Determine the (x, y) coordinate at the center of the cell enclosing the given text.  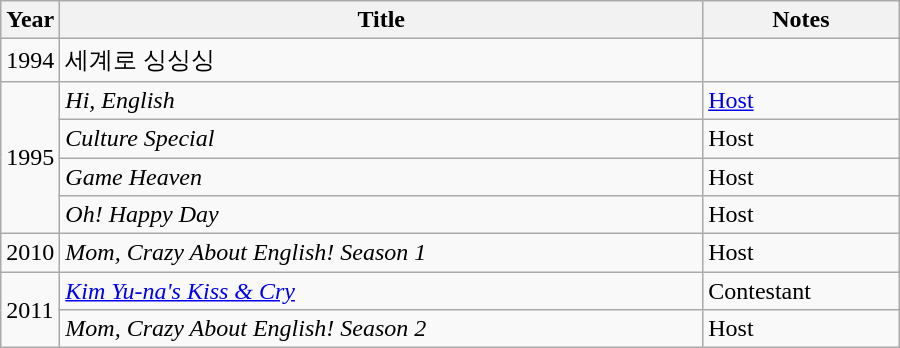
Mom, Crazy About English! Season 1 (382, 253)
Mom, Crazy About English! Season 2 (382, 329)
Notes (802, 20)
1995 (30, 157)
Year (30, 20)
Kim Yu-na's Kiss & Cry (382, 291)
Title (382, 20)
세계로 싱싱싱 (382, 60)
Culture Special (382, 138)
Game Heaven (382, 177)
2010 (30, 253)
Oh! Happy Day (382, 215)
Hi, English (382, 100)
Contestant (802, 291)
1994 (30, 60)
2011 (30, 310)
